For the text-containing cell, return its midpoint in (X, Y) coordinate format. 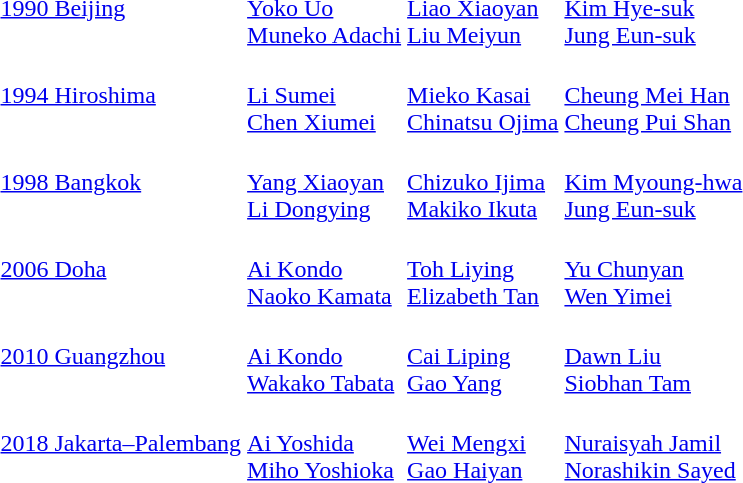
Chizuko IjimaMakiko Ikuta (483, 182)
Li SumeiChen Xiumei (324, 95)
Toh LiyingElizabeth Tan (483, 269)
Mieko KasaiChinatsu Ojima (483, 95)
Ai KondoWakako Tabata (324, 356)
Ai KondoNaoko Kamata (324, 269)
Yang XiaoyanLi Dongying (324, 182)
Cai LipingGao Yang (483, 356)
